Search for the cell housing the specified text and yield its [X, Y] center coordinate. 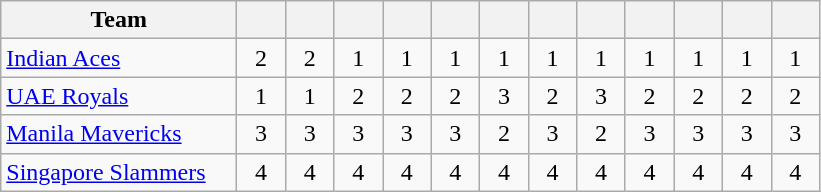
Team [119, 20]
Indian Aces [119, 58]
UAE Royals [119, 96]
Manila Mavericks [119, 134]
Singapore Slammers [119, 172]
